Detect which cell encompasses the target text, then output its (X, Y) center coordinate. 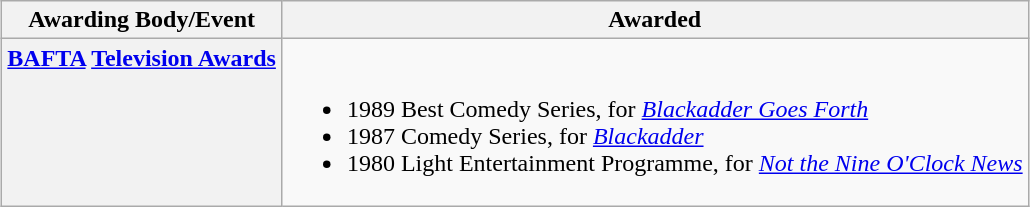
Awarded (654, 20)
Awarding Body/Event (142, 20)
1989 Best Comedy Series, for Blackadder Goes Forth1987 Comedy Series, for Blackadder1980 Light Entertainment Programme, for Not the Nine O'Clock News (654, 122)
BAFTA Television Awards (142, 122)
